Detect which cell encompasses the target text, then output its (X, Y) center coordinate. 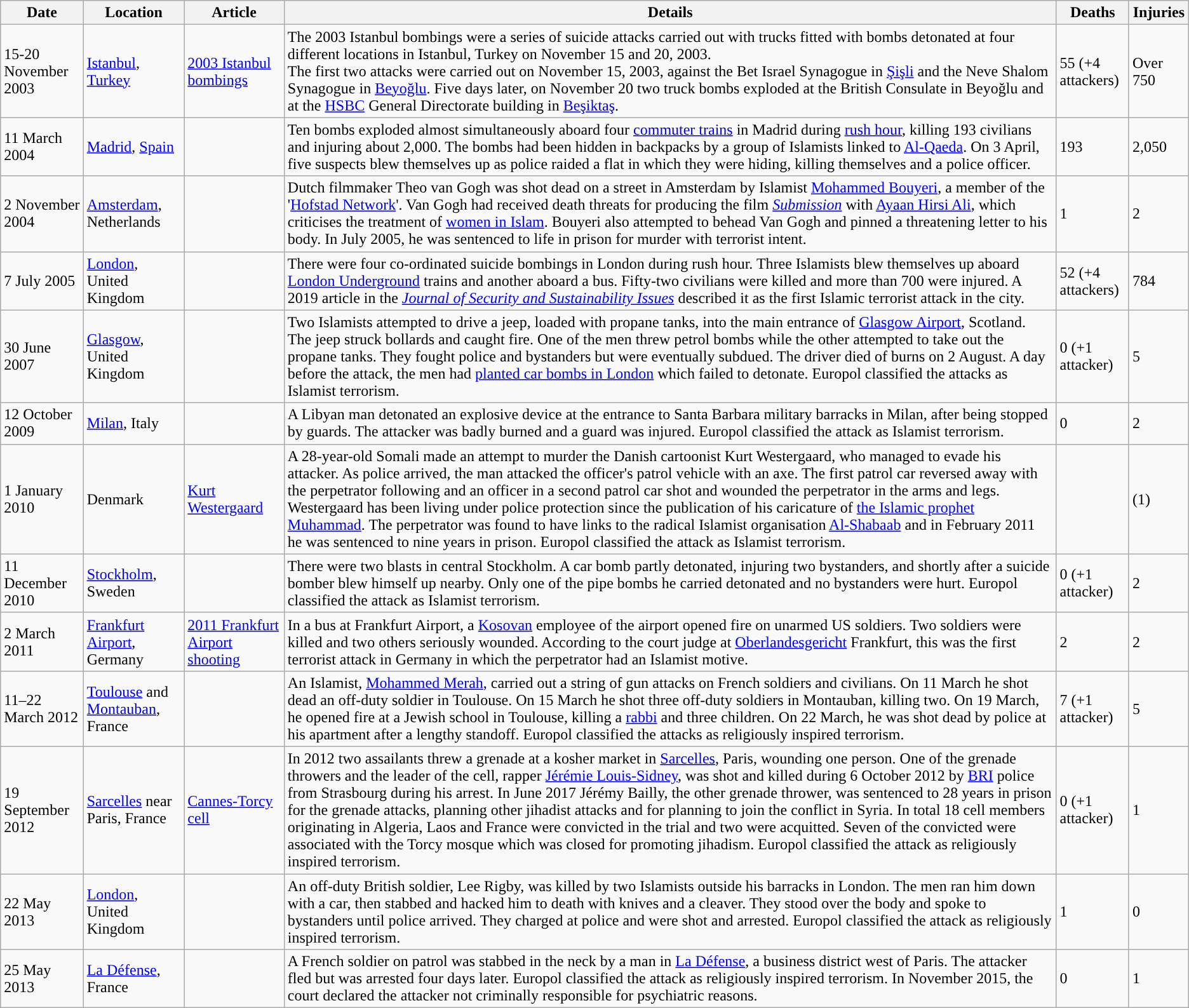
19 September 2012 (42, 810)
2 November 2004 (42, 213)
Sarcelles near Paris, France (133, 810)
Over 750 (1159, 71)
Details (670, 13)
Glasgow, United Kingdom (133, 356)
Injuries (1159, 13)
15-20 November 2003 (42, 71)
1 January 2010 (42, 499)
2 March 2011 (42, 642)
Madrid, Spain (133, 147)
193 (1092, 147)
Denmark (133, 499)
Cannes-Torcy cell (234, 810)
Milan, Italy (133, 423)
(1) (1159, 499)
Frankfurt Airport, Germany (133, 642)
La Défense, France (133, 979)
2011 Frankfurt Airport shooting (234, 642)
11–22 March 2012 (42, 709)
30 June 2007 (42, 356)
22 May 2013 (42, 912)
Toulouse and Montauban, France (133, 709)
Amsterdam, Netherlands (133, 213)
25 May 2013 (42, 979)
2003 Istanbul bombings (234, 71)
11 March 2004 (42, 147)
2,050 (1159, 147)
7 (+1 attacker) (1092, 709)
Date (42, 13)
52 (+4 attackers) (1092, 281)
Istanbul, Turkey (133, 71)
Article (234, 13)
784 (1159, 281)
7 July 2005 (42, 281)
Deaths (1092, 13)
11 December 2010 (42, 583)
Location (133, 13)
12 October 2009 (42, 423)
Stockholm, Sweden (133, 583)
55 (+4 attackers) (1092, 71)
Kurt Westergaard (234, 499)
